Provide the (X, Y) coordinate of the cell's center where the given text is located.  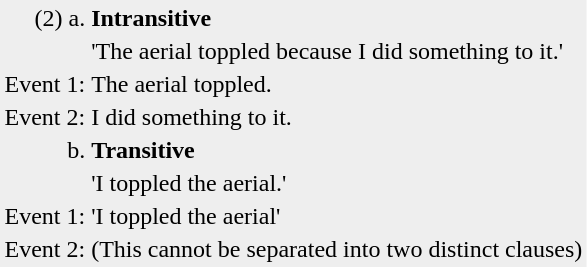
'The aerial toppled because I did something to it.' (337, 51)
(This cannot be separated into two distinct clauses) (337, 249)
b. (45, 150)
'I toppled the aerial' (337, 216)
I did something to it. (337, 117)
The aerial toppled. (337, 84)
Transitive (337, 150)
'I toppled the aerial.' (337, 183)
Intransitive (337, 18)
(2) a. (45, 18)
